Identify which cell holds the provided text, then report its (x, y) central coordinate. 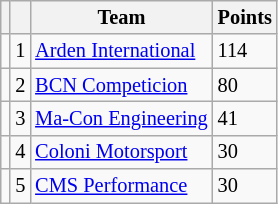
Team (121, 17)
Ma-Con Engineering (121, 118)
BCN Competicion (121, 85)
CMS Performance (121, 186)
1 (20, 51)
Points (245, 17)
5 (20, 186)
2 (20, 85)
Coloni Motorsport (121, 152)
114 (245, 51)
80 (245, 85)
4 (20, 152)
41 (245, 118)
Arden International (121, 51)
3 (20, 118)
